Return the (x, y) coordinate for the center point of the cell that contains the specified text.  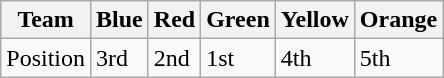
1st (238, 58)
Orange (398, 20)
4th (314, 58)
Team (46, 20)
3rd (120, 58)
Green (238, 20)
Position (46, 58)
Red (174, 20)
Yellow (314, 20)
5th (398, 58)
2nd (174, 58)
Blue (120, 20)
